Scan for the cell matching the given text and deliver its (X, Y) coordinate at center. 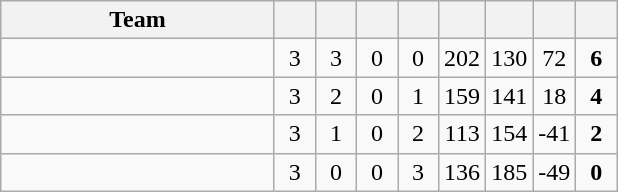
154 (510, 134)
-41 (554, 134)
Team (138, 20)
136 (462, 172)
130 (510, 58)
72 (554, 58)
113 (462, 134)
185 (510, 172)
141 (510, 96)
-49 (554, 172)
18 (554, 96)
6 (596, 58)
4 (596, 96)
159 (462, 96)
202 (462, 58)
